Determine the (X, Y) coordinate at the center of the cell enclosing the given text.  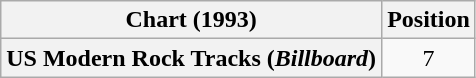
7 (429, 58)
US Modern Rock Tracks (Billboard) (192, 58)
Chart (1993) (192, 20)
Position (429, 20)
